Find where the given text appears and provide that cell's center as (x, y) coordinate. 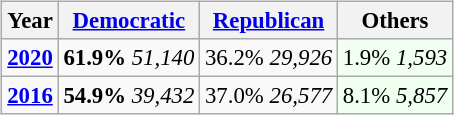
8.1% 5,857 (394, 96)
Others (394, 21)
37.0% 26,577 (269, 96)
Year (30, 21)
54.9% 39,432 (129, 96)
2020 (30, 58)
Republican (269, 21)
2016 (30, 96)
36.2% 29,926 (269, 58)
1.9% 1,593 (394, 58)
Democratic (129, 21)
61.9% 51,140 (129, 58)
